Detect which cell encompasses the target text, then output its [X, Y] center coordinate. 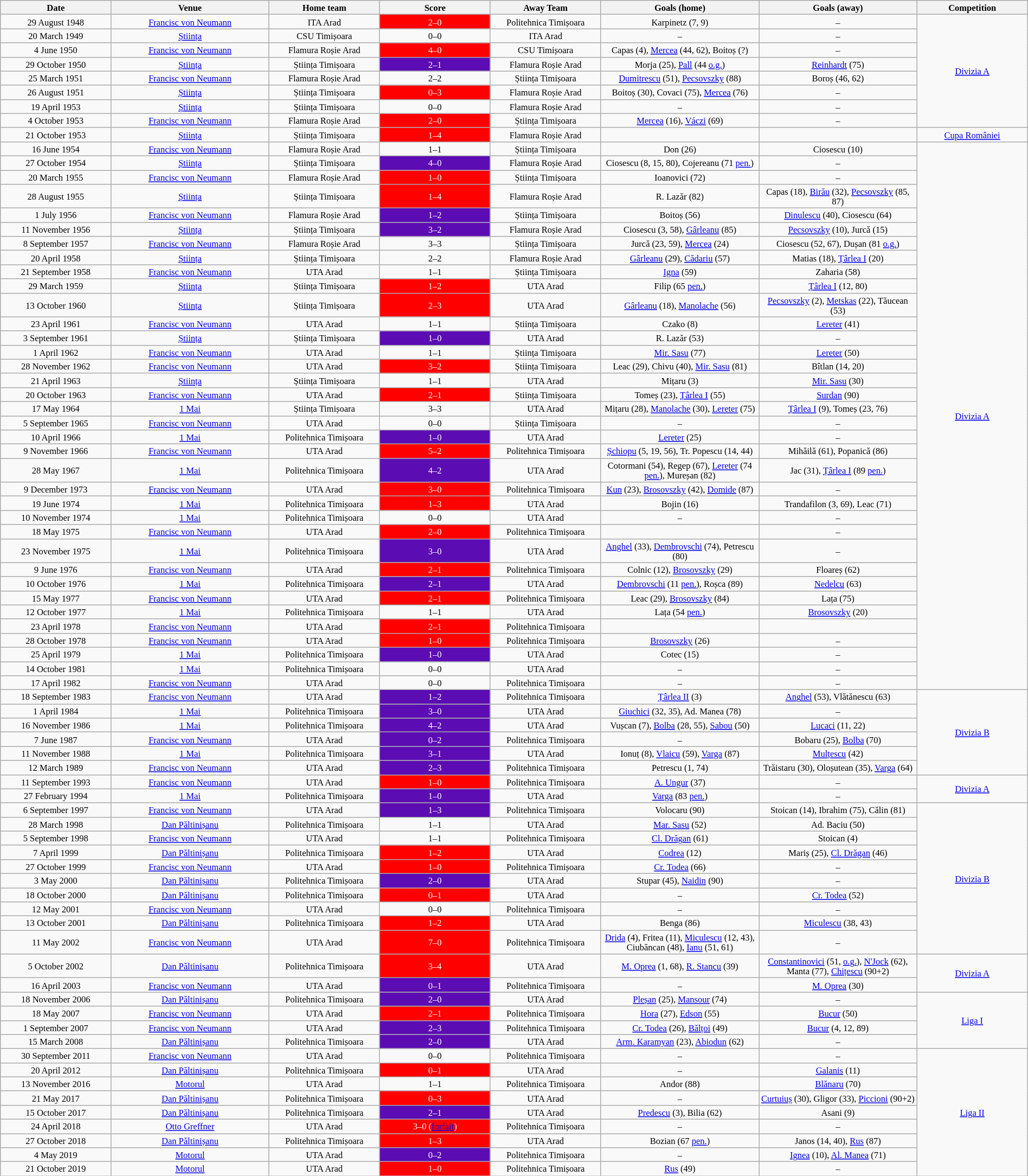
Stupar (45), Naidin (90) [680, 880]
Bobaru (25), Bolba (70) [838, 739]
Varga (83 pen.) [680, 796]
Filip (65 pen.) [680, 286]
Benga (86) [680, 923]
Dembrovschi (11 pen.), Roșca (89) [680, 584]
Leac (29), Chivu (40), Mir. Sasu (81) [680, 366]
Nedelcu (63) [838, 584]
M. Oprea (30) [838, 985]
21 May 2017 [56, 1098]
Igna (59) [680, 272]
24 April 2018 [56, 1126]
14 October 1981 [56, 669]
Pecsovszky (10), Jurcă (15) [838, 229]
Jac (31), Țârlea I (89 pen.) [838, 470]
13 October 2001 [56, 923]
Gârleanu (29), Cădariu (57) [680, 258]
Reinhardt (75) [838, 64]
3–0 (forfait) [435, 1126]
Cr. Todea (52) [838, 894]
Ionuț (8), Vlaicu (59), Varga (87) [680, 753]
Blănaru (70) [838, 1084]
Pecsovszky (2), Metskas (22), Tăucean (53) [838, 305]
Bucur (50) [838, 1013]
Boitoș (56) [680, 215]
Ignea (10), Al. Manea (71) [838, 1155]
27 October 1954 [56, 163]
16 April 2003 [56, 985]
Ciosescu (10) [838, 149]
Mercea (16), Váczi (69) [680, 120]
28 October 1978 [56, 640]
26 August 1951 [56, 92]
Lereter (41) [838, 324]
3–4 [435, 966]
Cl. Drăgan (61) [680, 838]
21 October 1953 [56, 135]
23 April 1961 [56, 324]
Mițaru (28), Manolache (30), Lereter (75) [680, 408]
19 April 1953 [56, 106]
1 September 2007 [56, 1027]
7 June 1987 [56, 739]
Goals (away) [838, 8]
28 November 1962 [56, 366]
Boitoș (30), Covaci (75), Mercea (76) [680, 92]
Cotormani (54), Regep (67), Lereter (74 pen.), Mureșan (82) [680, 470]
21 April 1963 [56, 380]
R. Lazăr (82) [680, 196]
18 May 1975 [56, 532]
Cupa României [972, 135]
11 May 2002 [56, 942]
28 May 1967 [56, 470]
17 April 1982 [56, 683]
Ad. Baciu (50) [838, 824]
5 September 1998 [56, 838]
Mulțescu (42) [838, 753]
Brosovszky (20) [838, 612]
Mir. Sasu (30) [838, 380]
4 June 1950 [56, 50]
28 August 1955 [56, 196]
Arm. Karamyan (23), Abiodun (62) [680, 1041]
Petrescu (1, 74) [680, 768]
18 November 2006 [56, 999]
A. Ungur (37) [680, 782]
20 October 1963 [56, 394]
29 October 1950 [56, 64]
Drida (4), Fritea (11), Miculescu (12, 43), Ciubăncan (48), Ianu (51, 61) [680, 942]
3 September 1961 [56, 338]
Floareș (62) [838, 570]
Ciosescu (3, 58), Gârleanu (85) [680, 229]
9 November 1966 [56, 451]
15 May 1977 [56, 598]
Surdan (90) [838, 394]
Janos (14, 40), Rus (87) [838, 1141]
21 September 1958 [56, 272]
20 March 1949 [56, 36]
13 November 2016 [56, 1084]
18 May 2007 [56, 1013]
27 October 1999 [56, 866]
Dinulescu (40), Ciosescu (64) [838, 215]
Boroș (46, 62) [838, 78]
29 March 1959 [56, 286]
Ciosescu (8, 15, 80), Cojereanu (71 pen.) [680, 163]
Capas (18), Birău (32), Pecsovszky (85, 87) [838, 196]
Cr. Todea (26), Bălțoi (49) [680, 1027]
4 October 1953 [56, 120]
3–1 [435, 753]
Zaharia (58) [838, 272]
11 November 1956 [56, 229]
15 March 2008 [56, 1041]
Țârlea II (3) [680, 697]
Giuchici (32, 35), Ad. Manea (78) [680, 711]
9 December 1973 [56, 489]
Mir. Sasu (77) [680, 352]
Pleșan (25), Mansour (74) [680, 999]
Hora (27), Edson (55) [680, 1013]
20 March 1955 [56, 177]
Rus (49) [680, 1169]
27 February 1994 [56, 796]
25 March 1951 [56, 78]
Lucaci (11, 22) [838, 725]
8 September 1957 [56, 244]
Kun (23), Brosovszky (42), Domide (87) [680, 489]
Țârlea I (9), Tomeș (23, 76) [838, 408]
Colnic (12), Brosovszky (29) [680, 570]
Șchiopu (5, 19, 56), Tr. Popescu (14, 44) [680, 451]
Leac (29), Brosovszky (84) [680, 598]
Miculescu (38, 43) [838, 923]
4 May 2019 [56, 1155]
Karpinetz (7, 9) [680, 22]
Anghel (33), Dembrovschi (74), Petrescu (80) [680, 551]
Brosovszky (26) [680, 640]
5 October 2002 [56, 966]
5 September 1965 [56, 423]
Curtuiuș (30), Gligor (33), Piccioni (90+2) [838, 1098]
Cr. Todea (66) [680, 866]
5–2 [435, 451]
Lața (75) [838, 598]
Trăistaru (30), Oloșutean (35), Varga (64) [838, 768]
R. Lazăr (53) [680, 338]
Predescu (3), Bilia (62) [680, 1112]
Bîtlan (14, 20) [838, 366]
25 April 1979 [56, 654]
Bozian (67 pen.) [680, 1141]
15 October 2017 [56, 1112]
Competition [972, 8]
10 November 1974 [56, 517]
Volocaru (90) [680, 810]
16 November 1986 [56, 725]
Gârleanu (18), Manolache (56) [680, 305]
Țârlea I (12, 80) [838, 286]
Away Team [545, 8]
Ciosescu (52, 67), Dușan (81 o.g.) [838, 244]
1 April 1962 [56, 352]
Asani (9) [838, 1112]
Matias (18), Țârlea I (20) [838, 258]
Liga I [972, 1020]
21 October 2019 [56, 1169]
Liga II [972, 1112]
1 July 1956 [56, 215]
Ioanovici (72) [680, 177]
12 May 2001 [56, 909]
12 March 1989 [56, 768]
7 April 1999 [56, 852]
19 June 1974 [56, 503]
Goals (home) [680, 8]
11 November 1988 [56, 753]
M. Oprea (1, 68), R. Stancu (39) [680, 966]
Lereter (25) [680, 437]
Stoican (4) [838, 838]
30 September 2011 [56, 1056]
10 October 1976 [56, 584]
27 October 2018 [56, 1141]
13 October 1960 [56, 305]
Dumitrescu (51), Pecsovszky (88) [680, 78]
Czako (8) [680, 324]
Tomeș (23), Țârlea I (55) [680, 394]
9 June 1976 [56, 570]
Constantinovici (51, o.g.), N'Jock (62), Manta (77), Chițescu (90+2) [838, 966]
Bucur (4, 12, 89) [838, 1027]
Mihăilă (61), Popanică (86) [838, 451]
11 September 1993 [56, 782]
Lereter (50) [838, 352]
29 August 1948 [56, 22]
18 September 1983 [56, 697]
Galanis (11) [838, 1070]
16 June 1954 [56, 149]
Home team [324, 8]
Mițaru (3) [680, 380]
Vușcan (7), Bolba (28, 55), Sabou (50) [680, 725]
Score [435, 8]
Bojin (16) [680, 503]
Mariș (25), Cl. Drăgan (46) [838, 852]
Anghel (53), Vlătănescu (63) [838, 697]
17 May 1964 [56, 408]
12 October 1977 [56, 612]
Morja (25), Pall (44 o.g.) [680, 64]
Trandafilon (3, 69), Leac (71) [838, 503]
20 April 2012 [56, 1070]
1 April 1984 [56, 711]
6 September 1997 [56, 810]
Venue [190, 8]
Date [56, 8]
Codrea (12) [680, 852]
7–0 [435, 942]
Lața (54 pen.) [680, 612]
23 November 1975 [56, 551]
Otto Greffner [190, 1126]
Cotec (15) [680, 654]
23 April 1978 [56, 626]
Jurcă (23, 59), Mercea (24) [680, 244]
Andor (88) [680, 1084]
3 May 2000 [56, 880]
10 April 1966 [56, 437]
Mar. Sasu (52) [680, 824]
28 March 1998 [56, 824]
18 October 2000 [56, 894]
20 April 1958 [56, 258]
Stoican (14), Ibrahim (75), Călin (81) [838, 810]
Capas (4), Mercea (44, 62), Boitoș (?) [680, 50]
Don (26) [680, 149]
